Capture the cell that displays the provided text and extract its [X, Y] central coordinate. 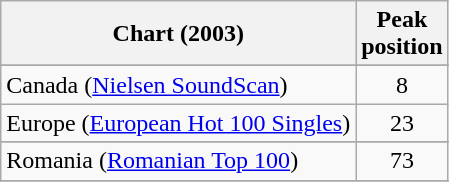
Chart (2003) [178, 34]
Peakposition [402, 34]
Europe (European Hot 100 Singles) [178, 123]
Romania (Romanian Top 100) [178, 161]
Canada (Nielsen SoundScan) [178, 85]
73 [402, 161]
23 [402, 123]
8 [402, 85]
